Capture the cell that displays the provided text and extract its (x, y) central coordinate. 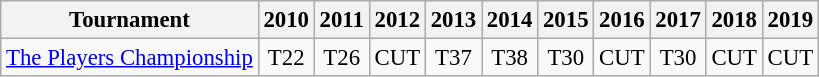
2013 (453, 20)
2012 (397, 20)
2010 (286, 20)
T37 (453, 58)
T38 (510, 58)
The Players Championship (130, 58)
2016 (622, 20)
2018 (734, 20)
2011 (342, 20)
2014 (510, 20)
T26 (342, 58)
2019 (790, 20)
T22 (286, 58)
2015 (566, 20)
2017 (678, 20)
Tournament (130, 20)
